From the cell containing the given text, extract its center point as [x, y] coordinate. 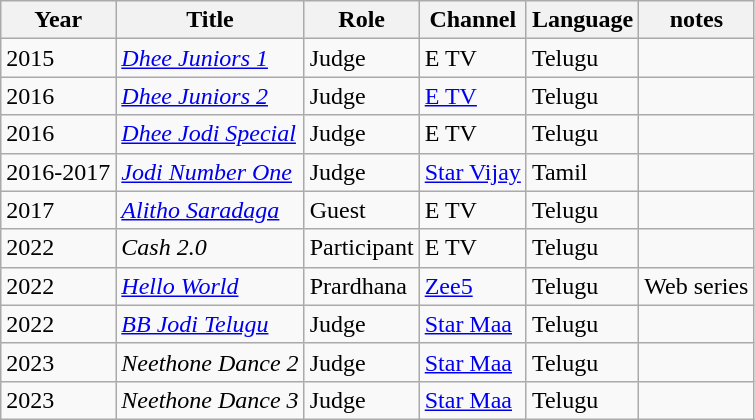
Dhee Juniors 1 [210, 58]
Zee5 [472, 286]
Neethone Dance 3 [210, 400]
Participant [362, 248]
Alitho Saradaga [210, 210]
Channel [472, 20]
Title [210, 20]
Web series [696, 286]
Jodi Number One [210, 172]
2015 [58, 58]
Year [58, 20]
Hello World [210, 286]
notes [696, 20]
Dhee Jodi Special [210, 134]
Tamil [582, 172]
Guest [362, 210]
Neethone Dance 2 [210, 362]
Cash 2.0 [210, 248]
2016-2017 [58, 172]
BB Jodi Telugu [210, 324]
Language [582, 20]
Role [362, 20]
2017 [58, 210]
Star Vijay [472, 172]
Prardhana [362, 286]
Dhee Juniors 2 [210, 96]
